Identify which cell holds the provided text, then report its [x, y] central coordinate. 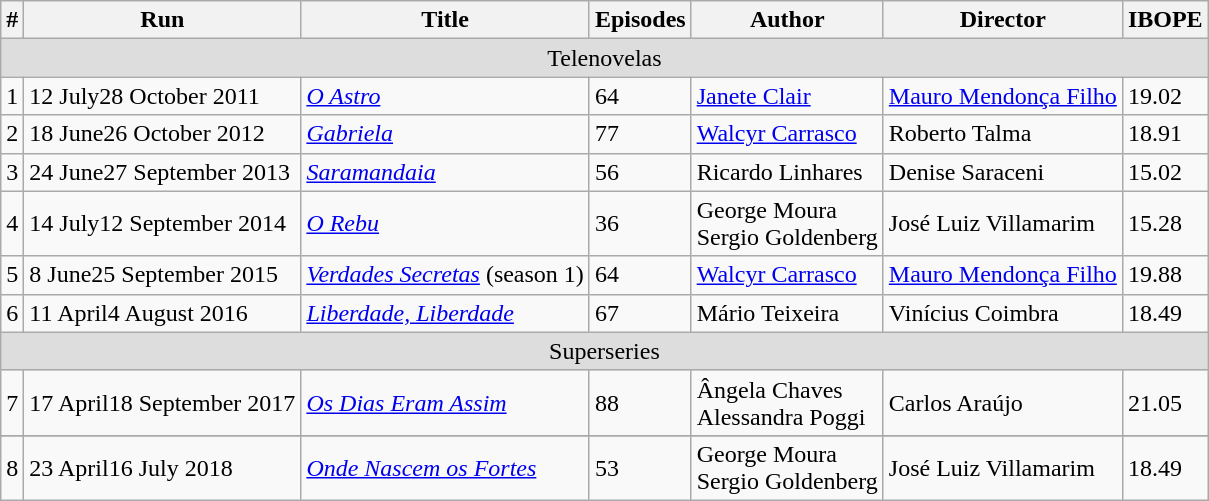
Author [787, 20]
1 [12, 96]
15.28 [1165, 224]
Telenovelas [604, 58]
17 April18 September 2017 [162, 402]
Title [446, 20]
5 [12, 275]
56 [640, 172]
24 June27 September 2013 [162, 172]
12 July28 October 2011 [162, 96]
Ângela ChavesAlessandra Poggi [787, 402]
Director [1002, 20]
7 [12, 402]
15.02 [1165, 172]
Os Dias Eram Assim [446, 402]
O Astro [446, 96]
19.88 [1165, 275]
Onde Nascem os Fortes [446, 468]
67 [640, 313]
8 June25 September 2015 [162, 275]
23 April16 July 2018 [162, 468]
2 [12, 134]
53 [640, 468]
Ricardo Linhares [787, 172]
11 April4 August 2016 [162, 313]
77 [640, 134]
Denise Saraceni [1002, 172]
19.02 [1165, 96]
George Moura Sergio Goldenberg [787, 224]
George MouraSergio Goldenberg [787, 468]
Roberto Talma [1002, 134]
18 June26 October 2012 [162, 134]
Vinícius Coimbra [1002, 313]
Episodes [640, 20]
Gabriela [446, 134]
Liberdade, Liberdade [446, 313]
6 [12, 313]
Run [162, 20]
IBOPE [1165, 20]
Carlos Araújo [1002, 402]
# [12, 20]
4 [12, 224]
3 [12, 172]
Janete Clair [787, 96]
Verdades Secretas (season 1) [446, 275]
18.91 [1165, 134]
Mário Teixeira [787, 313]
Saramandaia [446, 172]
O Rebu [446, 224]
36 [640, 224]
8 [12, 468]
21.05 [1165, 402]
88 [640, 402]
Superseries [604, 351]
14 July12 September 2014 [162, 224]
